Identify which cell holds the provided text, then report its (X, Y) central coordinate. 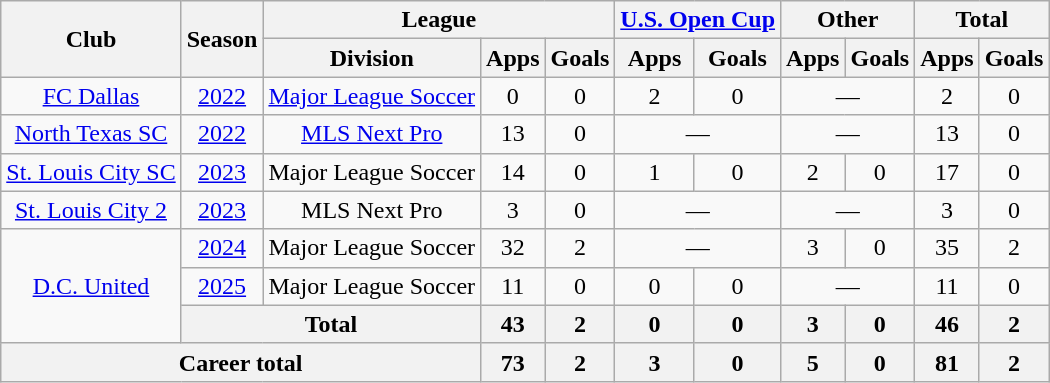
17 (947, 172)
14 (513, 172)
D.C. United (91, 286)
League (439, 20)
2025 (222, 286)
1 (655, 172)
43 (513, 324)
Other (848, 20)
Career total (241, 362)
St. Louis City SC (91, 172)
81 (947, 362)
FC Dallas (91, 96)
North Texas SC (91, 134)
5 (813, 362)
Club (91, 39)
Season (222, 39)
2024 (222, 248)
46 (947, 324)
St. Louis City 2 (91, 210)
32 (513, 248)
U.S. Open Cup (698, 20)
73 (513, 362)
35 (947, 248)
Division (372, 58)
